Pinpoint the cell where the given text exists, returning its [x, y] midpoint coordinate. 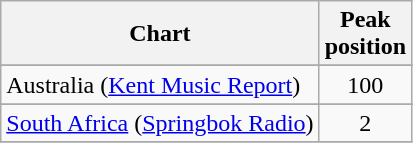
Peakposition [365, 34]
South Africa (Springbok Radio) [160, 123]
Australia (Kent Music Report) [160, 85]
100 [365, 85]
2 [365, 123]
Chart [160, 34]
